Return (x, y) of the center of cell containing provided text 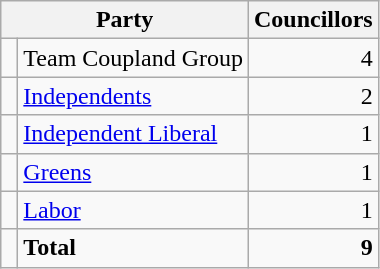
Total (134, 248)
2 (313, 96)
Greens (134, 172)
9 (313, 248)
Independent Liberal (134, 134)
Councillors (313, 20)
Labor (134, 210)
Independents (134, 96)
4 (313, 58)
Team Coupland Group (134, 58)
Party (125, 20)
